Detect which cell encompasses the target text, then output its [x, y] center coordinate. 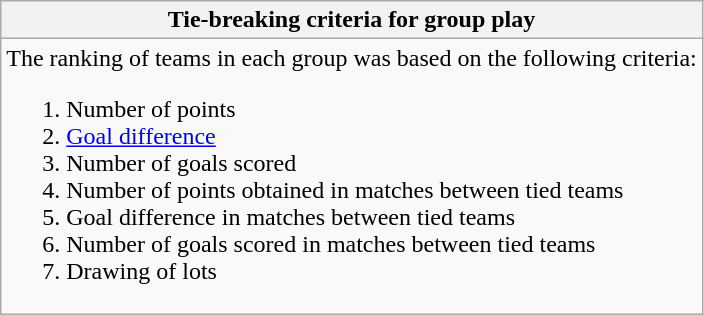
Tie-breaking criteria for group play [352, 20]
